From the cell containing the given text, extract its center point as [X, Y] coordinate. 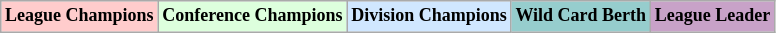
League Champions [80, 16]
Division Champions [429, 16]
Wild Card Berth [580, 16]
Conference Champions [252, 16]
League Leader [712, 16]
